Determine the [X, Y] coordinate at the center of the cell enclosing the given text.  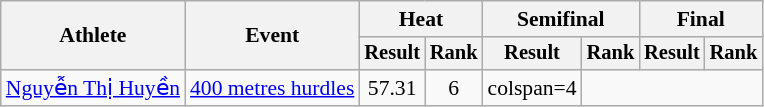
Final [700, 19]
57.31 [392, 88]
Heat [420, 19]
Nguyễn Thị Huyền [93, 88]
400 metres hurdles [272, 88]
6 [454, 88]
Semifinal [562, 19]
colspan=4 [532, 88]
Event [272, 36]
Athlete [93, 36]
